Provide the (x, y) coordinate of the cell's center where the given text is located.  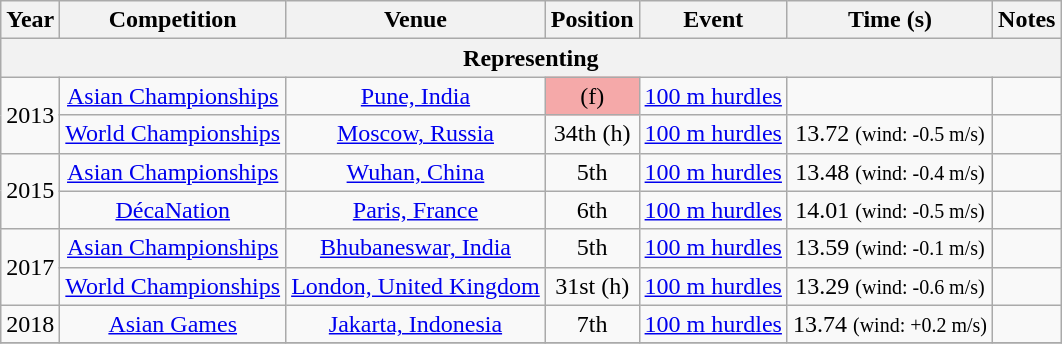
7th (592, 324)
13.29 (wind: -0.6 m/s) (890, 286)
Moscow, Russia (416, 134)
Representing (531, 58)
(f) (592, 96)
Time (s) (890, 20)
London, United Kingdom (416, 286)
Wuhan, China (416, 172)
34th (h) (592, 134)
31st (h) (592, 286)
Jakarta, Indonesia (416, 324)
Competition (173, 20)
2015 (30, 191)
Year (30, 20)
Position (592, 20)
Event (713, 20)
Notes (1027, 20)
13.48 (wind: -0.4 m/s) (890, 172)
14.01 (wind: -0.5 m/s) (890, 210)
Venue (416, 20)
Paris, France (416, 210)
DécaNation (173, 210)
2018 (30, 324)
Bhubaneswar, India (416, 248)
Pune, India (416, 96)
6th (592, 210)
Asian Games (173, 324)
2017 (30, 267)
13.72 (wind: -0.5 m/s) (890, 134)
13.74 (wind: +0.2 m/s) (890, 324)
13.59 (wind: -0.1 m/s) (890, 248)
2013 (30, 115)
